Pinpoint the cell where the given text exists, returning its [x, y] midpoint coordinate. 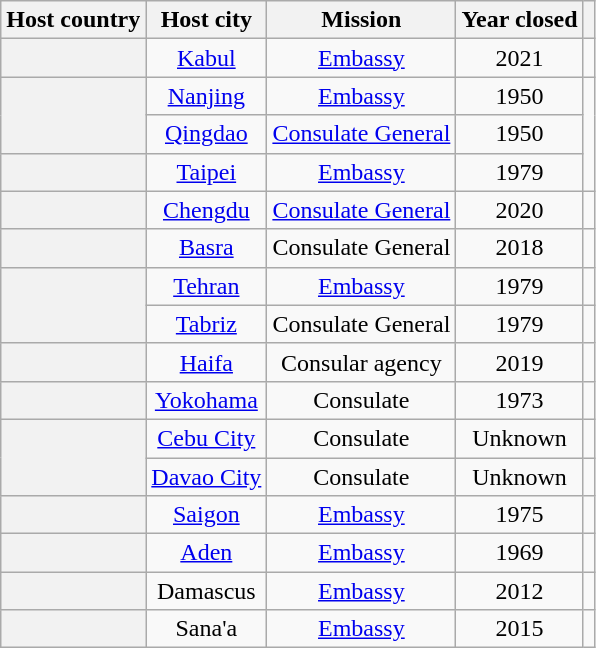
Taipei [206, 172]
Saigon [206, 515]
1969 [520, 553]
Haifa [206, 362]
Sana'a [206, 629]
Cebu City [206, 438]
2012 [520, 591]
2015 [520, 629]
2021 [520, 58]
Mission [362, 20]
Kabul [206, 58]
1975 [520, 515]
Damascus [206, 591]
Tehran [206, 286]
2020 [520, 210]
Year closed [520, 20]
1973 [520, 400]
Tabriz [206, 324]
Aden [206, 553]
Davao City [206, 477]
Host country [74, 20]
Qingdao [206, 134]
2018 [520, 248]
Host city [206, 20]
Basra [206, 248]
Yokohama [206, 400]
Consular agency [362, 362]
2019 [520, 362]
Chengdu [206, 210]
Nanjing [206, 96]
